Determine the (x, y) coordinate at the center of the cell enclosing the given text.  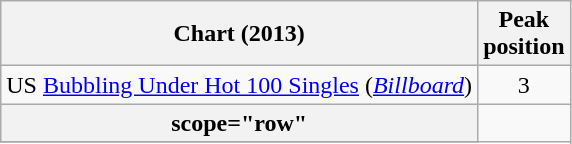
Peakposition (524, 34)
Chart (2013) (240, 34)
3 (524, 85)
US Bubbling Under Hot 100 Singles (Billboard) (240, 85)
scope="row" (240, 123)
